Return the [x, y] coordinate for the center point of the cell that contains the specified text.  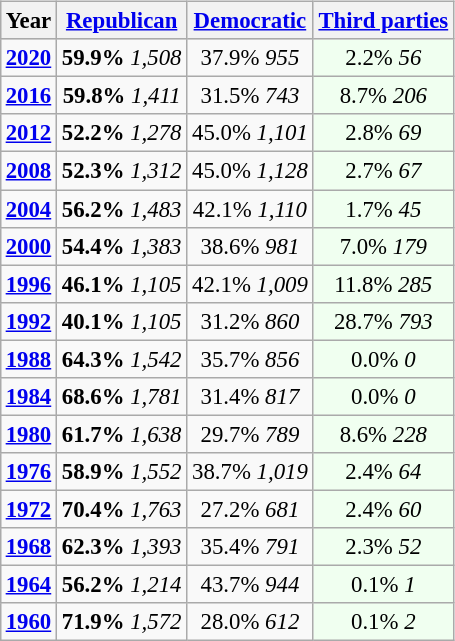
45.0% 1,128 [250, 171]
2.7% 67 [383, 171]
1992 [28, 321]
2.4% 60 [383, 509]
1980 [28, 434]
29.7% 789 [250, 434]
35.4% 791 [250, 547]
Third parties [383, 21]
28.0% 612 [250, 622]
2004 [28, 209]
31.2% 860 [250, 321]
2.4% 64 [383, 472]
2016 [28, 96]
1996 [28, 284]
1976 [28, 472]
2.2% 56 [383, 58]
38.6% 981 [250, 246]
Year [28, 21]
Democratic [250, 21]
28.7% 793 [383, 321]
Republican [122, 21]
37.9% 955 [250, 58]
35.7% 856 [250, 359]
8.6% 228 [383, 434]
2.3% 52 [383, 547]
62.3% 1,393 [122, 547]
1.7% 45 [383, 209]
59.9% 1,508 [122, 58]
59.8% 1,411 [122, 96]
2000 [28, 246]
31.5% 743 [250, 96]
1968 [28, 547]
1964 [28, 584]
0.1% 1 [383, 584]
11.8% 285 [383, 284]
52.2% 1,278 [122, 133]
71.9% 1,572 [122, 622]
58.9% 1,552 [122, 472]
1988 [28, 359]
42.1% 1,009 [250, 284]
2.8% 69 [383, 133]
2008 [28, 171]
8.7% 206 [383, 96]
40.1% 1,105 [122, 321]
1984 [28, 396]
68.6% 1,781 [122, 396]
0.1% 2 [383, 622]
2020 [28, 58]
7.0% 179 [383, 246]
42.1% 1,110 [250, 209]
70.4% 1,763 [122, 509]
2012 [28, 133]
38.7% 1,019 [250, 472]
54.4% 1,383 [122, 246]
64.3% 1,542 [122, 359]
52.3% 1,312 [122, 171]
61.7% 1,638 [122, 434]
31.4% 817 [250, 396]
1960 [28, 622]
27.2% 681 [250, 509]
46.1% 1,105 [122, 284]
56.2% 1,214 [122, 584]
45.0% 1,101 [250, 133]
56.2% 1,483 [122, 209]
43.7% 944 [250, 584]
1972 [28, 509]
